Return [X, Y] of the center of cell containing provided text 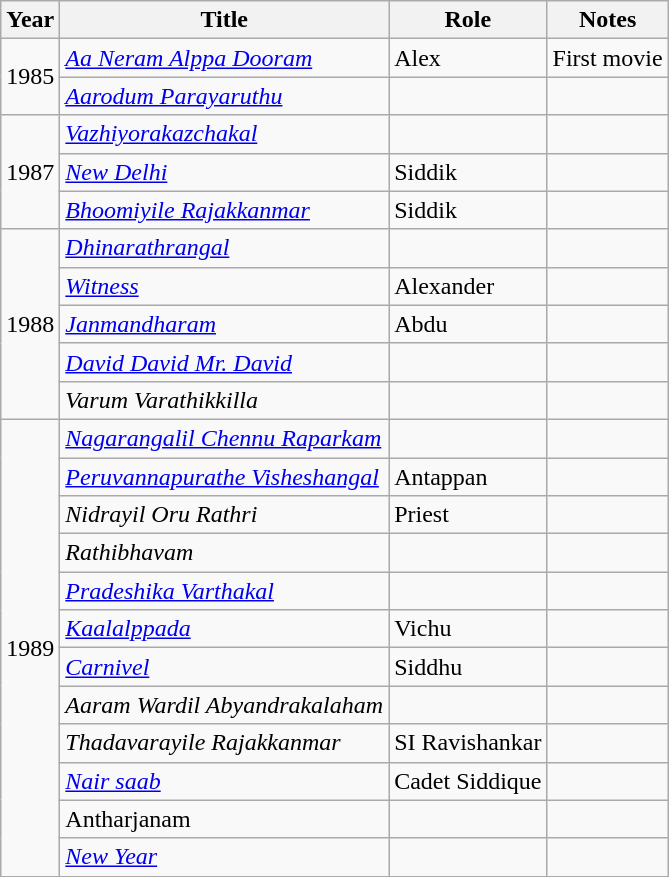
Peruvannapurathe Visheshangal [224, 477]
Abdu [468, 324]
Notes [608, 20]
1987 [30, 172]
Vichu [468, 629]
Thadavarayile Rajakkanmar [224, 743]
1989 [30, 648]
Nagarangalil Chennu Raparkam [224, 438]
Janmandharam [224, 324]
Role [468, 20]
Siddhu [468, 667]
Nair saab [224, 781]
Witness [224, 286]
SI Ravishankar [468, 743]
Alex [468, 58]
Bhoomiyile Rajakkanmar [224, 210]
Alexander [468, 286]
New Delhi [224, 172]
Aa Neram Alppa Dooram [224, 58]
Pradeshika Varthakal [224, 591]
First movie [608, 58]
Aaram Wardil Abyandrakalaham [224, 705]
Vazhiyorakazchakal [224, 134]
Cadet Siddique [468, 781]
Nidrayil Oru Rathri [224, 515]
Title [224, 20]
Antharjanam [224, 819]
1985 [30, 77]
David David Mr. David [224, 362]
Priest [468, 515]
1988 [30, 324]
Aarodum Parayaruthu [224, 96]
Antappan [468, 477]
Rathibhavam [224, 553]
Kaalalppada [224, 629]
Year [30, 20]
Dhinarathrangal [224, 248]
Varum Varathikkilla [224, 400]
New Year [224, 857]
Carnivel [224, 667]
